Search for the cell housing the specified text and yield its [X, Y] center coordinate. 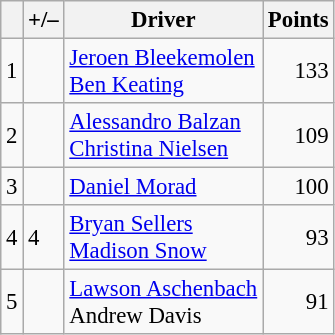
1 [12, 72]
Alessandro Balzan Christina Nielsen [163, 136]
91 [298, 302]
109 [298, 136]
Driver [163, 20]
Points [298, 20]
3 [12, 187]
100 [298, 187]
133 [298, 72]
Bryan Sellers Madison Snow [163, 238]
5 [12, 302]
+/– [44, 20]
2 [12, 136]
Jeroen Bleekemolen Ben Keating [163, 72]
93 [298, 238]
Lawson Aschenbach Andrew Davis [163, 302]
Daniel Morad [163, 187]
